Detect which cell encompasses the target text, then output its [x, y] center coordinate. 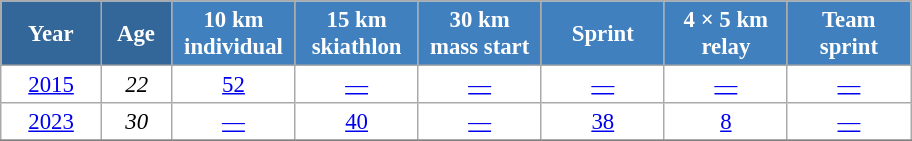
38 [602, 122]
30 km mass start [480, 34]
Year [52, 34]
2015 [52, 85]
22 [136, 85]
40 [356, 122]
4 × 5 km relay [726, 34]
Team sprint [848, 34]
10 km individual [234, 34]
30 [136, 122]
8 [726, 122]
52 [234, 85]
2023 [52, 122]
15 km skiathlon [356, 34]
Age [136, 34]
Sprint [602, 34]
